Locate the cell with the specified text and output its [X, Y] center coordinate. 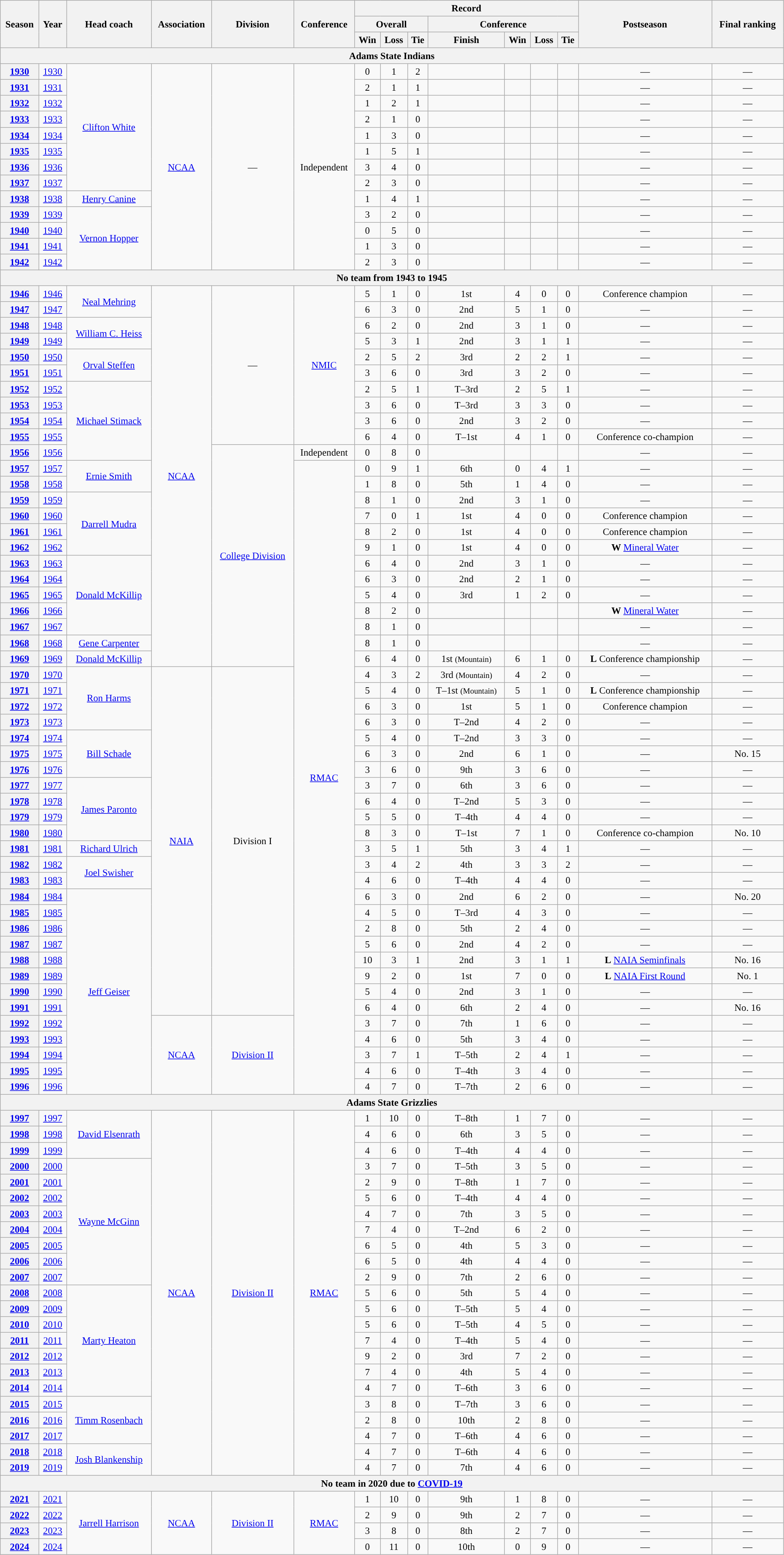
Record [466, 8]
Adams State Grizzlies [392, 1103]
Ron Harms [109, 698]
Overall [391, 24]
Clifton White [109, 127]
Head coach [109, 24]
NMIC [324, 365]
No team in 2020 due to COVID-19 [392, 1483]
11 [394, 1547]
Henry Canine [109, 199]
Postseason [645, 24]
Vernon Hopper [109, 238]
Finish [466, 40]
Jeff Geiser [109, 991]
No. 10 [747, 833]
Ernie Smith [109, 476]
No team from 1943 to 1945 [392, 278]
Neal Mehring [109, 302]
NAIA [181, 841]
No. 20 [747, 896]
Michael Stimack [109, 421]
David Elsenrath [109, 1134]
L NAIA First Round [645, 976]
Division I [253, 841]
Jarrell Harrison [109, 1523]
8th [466, 1531]
Gene Carpenter [109, 643]
Wayne McGinn [109, 1222]
Bill Schade [109, 753]
Year [53, 24]
College Division [253, 556]
William C. Heiss [109, 333]
Darrell Mudra [109, 524]
No. 1 [747, 976]
1st (Mountain) [466, 659]
Timm Rosenbach [109, 1420]
Final ranking [747, 24]
T–1st (Mountain) [466, 690]
Richard Ulrich [109, 849]
Adams State Indians [392, 56]
L NAIA Seminfinals [645, 960]
Josh Blankenship [109, 1460]
Association [181, 24]
Season [19, 24]
Orval Steffen [109, 365]
James Paronto [109, 809]
Division [253, 24]
Marty Heaton [109, 1341]
3rd (Mountain) [466, 675]
No. 15 [747, 754]
Joel Swisher [109, 872]
